From the cell containing the given text, extract its center point as [x, y] coordinate. 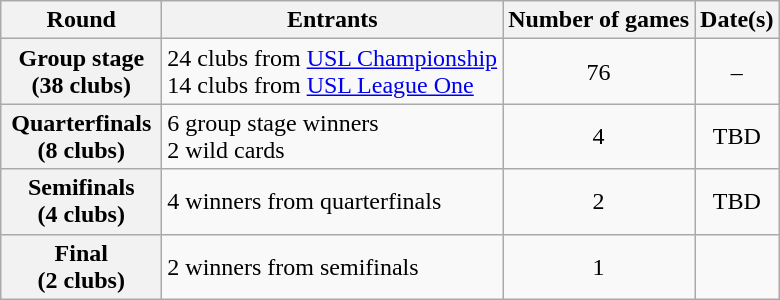
Final(2 clubs) [82, 266]
Entrants [332, 20]
– [737, 72]
Group stage(38 clubs) [82, 72]
Semifinals(4 clubs) [82, 202]
1 [599, 266]
Number of games [599, 20]
4 winners from quarterfinals [332, 202]
2 [599, 202]
2 winners from semifinals [332, 266]
76 [599, 72]
Round [82, 20]
Quarterfinals(8 clubs) [82, 136]
24 clubs from USL Championship14 clubs from USL League One [332, 72]
Date(s) [737, 20]
4 [599, 136]
6 group stage winners2 wild cards [332, 136]
